Extract the [X, Y] coordinate from the center of the cell holding the provided text.  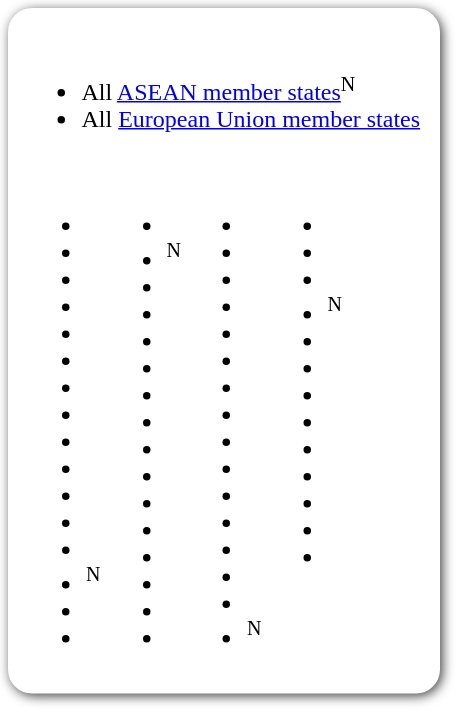
All ASEAN member statesN All European Union member states N N N N [221, 350]
